Detect which cell encompasses the target text, then output its [X, Y] center coordinate. 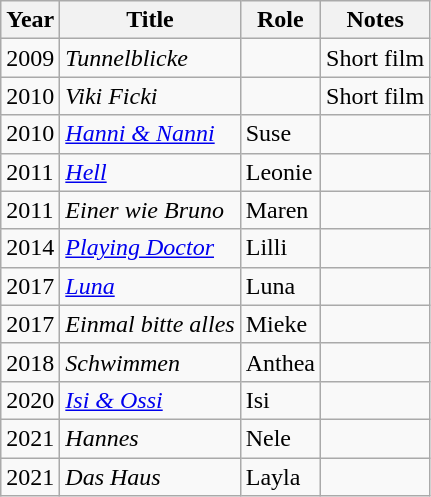
Playing Doctor [150, 248]
2020 [30, 400]
Maren [280, 210]
Lilli [280, 248]
Suse [280, 134]
Notes [376, 20]
Anthea [280, 362]
2014 [30, 248]
Einer wie Bruno [150, 210]
Hell [150, 172]
Viki Ficki [150, 96]
Isi & Ossi [150, 400]
Hanni & Nanni [150, 134]
Isi [280, 400]
Role [280, 20]
Leonie [280, 172]
Schwimmen [150, 362]
Tunnelblicke [150, 58]
Einmal bitte alles [150, 324]
Title [150, 20]
Hannes [150, 438]
Layla [280, 477]
2009 [30, 58]
Das Haus [150, 477]
Nele [280, 438]
Mieke [280, 324]
2018 [30, 362]
Year [30, 20]
